Locate the cell with the specified text and output its [x, y] center coordinate. 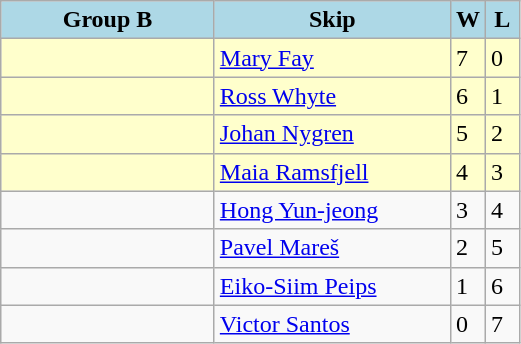
L [502, 20]
Pavel Mareš [332, 248]
Ross Whyte [332, 96]
Maia Ramsfjell [332, 172]
Eiko-Siim Peips [332, 286]
Skip [332, 20]
Group B [108, 20]
Hong Yun-jeong [332, 210]
Johan Nygren [332, 134]
W [468, 20]
Mary Fay [332, 58]
Victor Santos [332, 324]
